Capture the cell that displays the provided text and extract its [x, y] central coordinate. 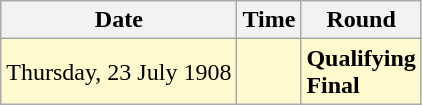
Round [361, 20]
Time [269, 20]
QualifyingFinal [361, 72]
Thursday, 23 July 1908 [119, 72]
Date [119, 20]
